Locate the cell with the specified text and output its [X, Y] center coordinate. 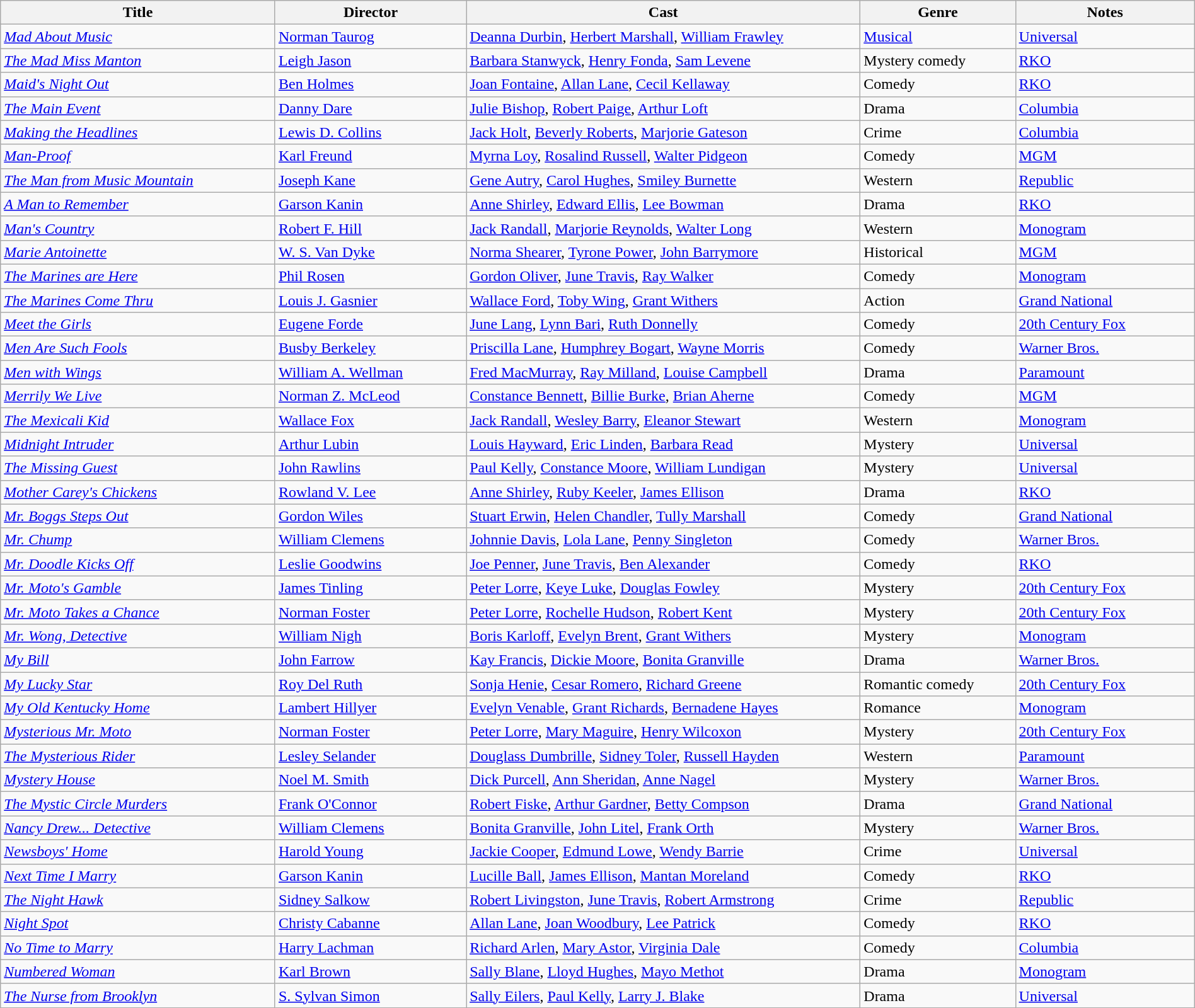
James Tinling [371, 588]
Dick Purcell, Ann Sheridan, Anne Nagel [663, 780]
Mr. Wong, Detective [138, 636]
Danny Dare [371, 108]
The Main Event [138, 108]
Jack Randall, Wesley Barry, Eleanor Stewart [663, 420]
Joseph Kane [371, 180]
Bonita Granville, John Litel, Frank Orth [663, 828]
The Nurse from Brooklyn [138, 995]
A Man to Remember [138, 204]
Jack Holt, Beverly Roberts, Marjorie Gateson [663, 132]
The Mad Miss Manton [138, 60]
Deanna Durbin, Herbert Marshall, William Frawley [663, 37]
Merrily We Live [138, 396]
Mystery House [138, 780]
Stuart Erwin, Helen Chandler, Tully Marshall [663, 516]
Mystery comedy [938, 60]
Johnnie Davis, Lola Lane, Penny Singleton [663, 540]
Lewis D. Collins [371, 132]
The Missing Guest [138, 468]
Joe Penner, June Travis, Ben Alexander [663, 564]
My Bill [138, 660]
Phil Rosen [371, 276]
Gene Autry, Carol Hughes, Smiley Burnette [663, 180]
Numbered Woman [138, 971]
Men Are Such Fools [138, 348]
Myrna Loy, Rosalind Russell, Walter Pidgeon [663, 156]
Rowland V. Lee [371, 492]
Constance Bennett, Billie Burke, Brian Aherne [663, 396]
Mysterious Mr. Moto [138, 732]
Mad About Music [138, 37]
Richard Arlen, Mary Astor, Virginia Dale [663, 948]
Evelyn Venable, Grant Richards, Bernadene Hayes [663, 708]
Ben Holmes [371, 84]
Norman Taurog [371, 37]
No Time to Marry [138, 948]
Musical [938, 37]
Newsboys' Home [138, 852]
The Marines are Here [138, 276]
Douglass Dumbrille, Sidney Toler, Russell Hayden [663, 756]
Frank O'Connor [371, 804]
Noel M. Smith [371, 780]
Norma Shearer, Tyrone Power, John Barrymore [663, 252]
Christy Cabanne [371, 924]
Maid's Night Out [138, 84]
Allan Lane, Joan Woodbury, Lee Patrick [663, 924]
Mr. Chump [138, 540]
Wallace Fox [371, 420]
Mr. Moto's Gamble [138, 588]
Karl Freund [371, 156]
Robert Fiske, Arthur Gardner, Betty Compson [663, 804]
Peter Lorre, Keye Luke, Douglas Fowley [663, 588]
Night Spot [138, 924]
Cast [663, 13]
Barbara Stanwyck, Henry Fonda, Sam Levene [663, 60]
Director [371, 13]
Harold Young [371, 852]
W. S. Van Dyke [371, 252]
Karl Brown [371, 971]
Julie Bishop, Robert Paige, Arthur Loft [663, 108]
Nancy Drew... Detective [138, 828]
The Mysterious Rider [138, 756]
The Mexicali Kid [138, 420]
Louis Hayward, Eric Linden, Barbara Read [663, 444]
The Marines Come Thru [138, 301]
Busby Berkeley [371, 348]
The Mystic Circle Murders [138, 804]
William Nigh [371, 636]
Robert Livingston, June Travis, Robert Armstrong [663, 900]
Lesley Selander [371, 756]
Historical [938, 252]
Roy Del Ruth [371, 684]
Mr. Doodle Kicks Off [138, 564]
Peter Lorre, Rochelle Hudson, Robert Kent [663, 612]
The Man from Music Mountain [138, 180]
June Lang, Lynn Bari, Ruth Donnelly [663, 324]
Joan Fontaine, Allan Lane, Cecil Kellaway [663, 84]
Norman Z. McLeod [371, 396]
Sidney Salkow [371, 900]
Sally Blane, Lloyd Hughes, Mayo Methot [663, 971]
Priscilla Lane, Humphrey Bogart, Wayne Morris [663, 348]
Lambert Hillyer [371, 708]
Making the Headlines [138, 132]
Gordon Oliver, June Travis, Ray Walker [663, 276]
S. Sylvan Simon [371, 995]
John Farrow [371, 660]
Wallace Ford, Toby Wing, Grant Withers [663, 301]
Midnight Intruder [138, 444]
Man's Country [138, 228]
John Rawlins [371, 468]
The Night Hawk [138, 900]
Harry Lachman [371, 948]
Meet the Girls [138, 324]
Leslie Goodwins [371, 564]
Lucille Ball, James Ellison, Mantan Moreland [663, 876]
Anne Shirley, Edward Ellis, Lee Bowman [663, 204]
Action [938, 301]
Robert F. Hill [371, 228]
Notes [1105, 13]
Mr. Moto Takes a Chance [138, 612]
Genre [938, 13]
Anne Shirley, Ruby Keeler, James Ellison [663, 492]
Gordon Wiles [371, 516]
Sonja Henie, Cesar Romero, Richard Greene [663, 684]
Title [138, 13]
Leigh Jason [371, 60]
Kay Francis, Dickie Moore, Bonita Granville [663, 660]
Boris Karloff, Evelyn Brent, Grant Withers [663, 636]
My Old Kentucky Home [138, 708]
Next Time I Marry [138, 876]
Sally Eilers, Paul Kelly, Larry J. Blake [663, 995]
Romantic comedy [938, 684]
Men with Wings [138, 372]
Mr. Boggs Steps Out [138, 516]
Fred MacMurray, Ray Milland, Louise Campbell [663, 372]
Romance [938, 708]
Paul Kelly, Constance Moore, William Lundigan [663, 468]
William A. Wellman [371, 372]
Marie Antoinette [138, 252]
Peter Lorre, Mary Maguire, Henry Wilcoxon [663, 732]
Arthur Lubin [371, 444]
Jackie Cooper, Edmund Lowe, Wendy Barrie [663, 852]
Jack Randall, Marjorie Reynolds, Walter Long [663, 228]
My Lucky Star [138, 684]
Eugene Forde [371, 324]
Mother Carey's Chickens [138, 492]
Man-Proof [138, 156]
Louis J. Gasnier [371, 301]
